Capture the cell that displays the provided text and extract its (X, Y) central coordinate. 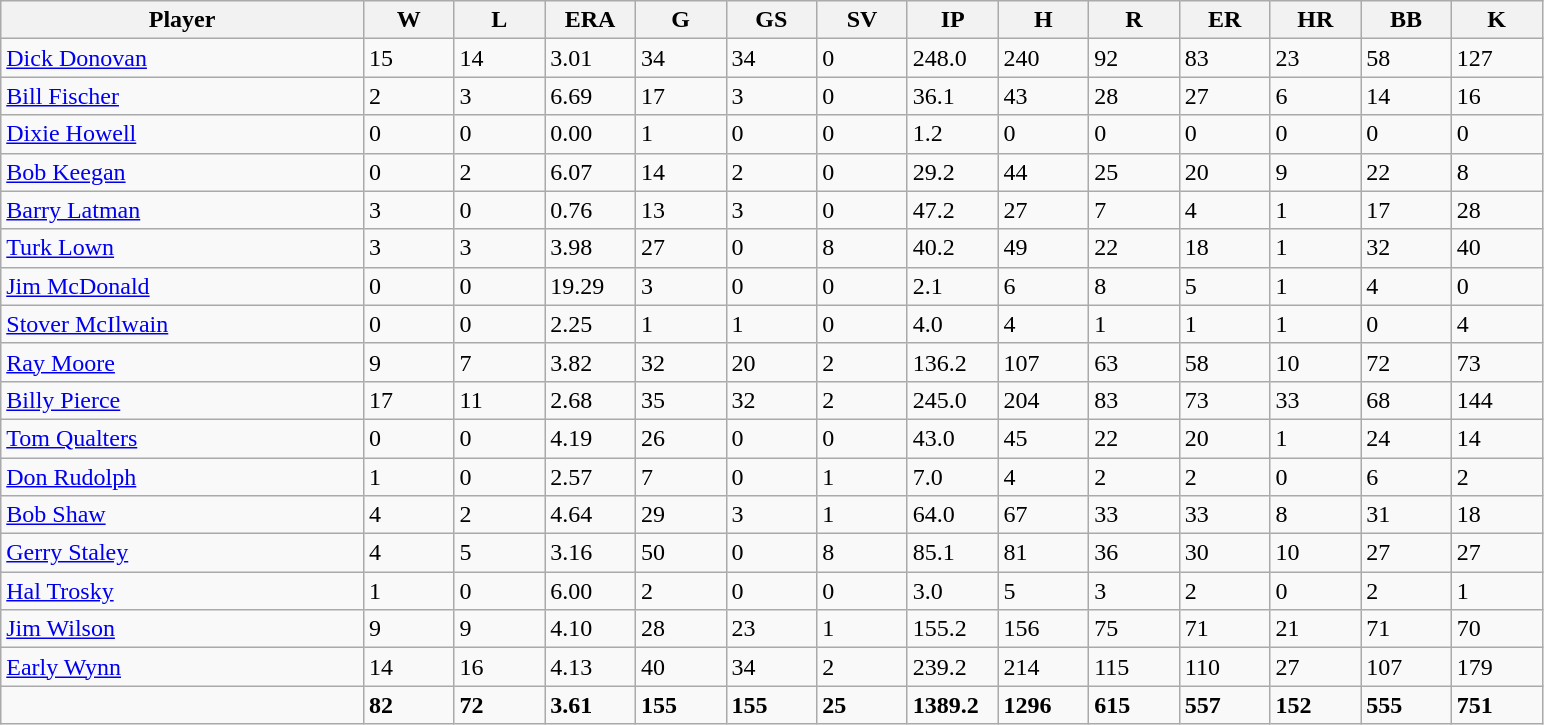
144 (1496, 400)
ER (1224, 20)
Don Rudolph (182, 477)
240 (1044, 58)
2.25 (590, 324)
4.13 (590, 667)
HR (1316, 20)
2.68 (590, 400)
Bill Fischer (182, 96)
Gerry Staley (182, 553)
29.2 (952, 172)
75 (1134, 629)
85.1 (952, 553)
Barry Latman (182, 210)
127 (1496, 58)
4.10 (590, 629)
11 (500, 400)
30 (1224, 553)
BB (1406, 20)
4.64 (590, 515)
Bob Shaw (182, 515)
2.1 (952, 286)
6.07 (590, 172)
64.0 (952, 515)
IP (952, 20)
115 (1134, 667)
45 (1044, 438)
K (1496, 20)
155.2 (952, 629)
Billy Pierce (182, 400)
751 (1496, 705)
43 (1044, 96)
SV (862, 20)
3.98 (590, 248)
40.2 (952, 248)
70 (1496, 629)
Dixie Howell (182, 134)
248.0 (952, 58)
29 (680, 515)
L (500, 20)
4.0 (952, 324)
0.00 (590, 134)
W (408, 20)
92 (1134, 58)
49 (1044, 248)
82 (408, 705)
47.2 (952, 210)
Bob Keegan (182, 172)
24 (1406, 438)
63 (1134, 362)
36 (1134, 553)
110 (1224, 667)
3.16 (590, 553)
245.0 (952, 400)
31 (1406, 515)
Jim Wilson (182, 629)
Ray Moore (182, 362)
136.2 (952, 362)
26 (680, 438)
214 (1044, 667)
Player (182, 20)
67 (1044, 515)
239.2 (952, 667)
H (1044, 20)
555 (1406, 705)
3.01 (590, 58)
557 (1224, 705)
2.57 (590, 477)
GS (772, 20)
35 (680, 400)
G (680, 20)
Turk Lown (182, 248)
ERA (590, 20)
3.61 (590, 705)
0.76 (590, 210)
4.19 (590, 438)
7.0 (952, 477)
Tom Qualters (182, 438)
Early Wynn (182, 667)
13 (680, 210)
1.2 (952, 134)
68 (1406, 400)
81 (1044, 553)
R (1134, 20)
Jim McDonald (182, 286)
21 (1316, 629)
50 (680, 553)
Hal Trosky (182, 591)
615 (1134, 705)
6.69 (590, 96)
Dick Donovan (182, 58)
3.82 (590, 362)
152 (1316, 705)
36.1 (952, 96)
43.0 (952, 438)
1296 (1044, 705)
179 (1496, 667)
3.0 (952, 591)
1389.2 (952, 705)
156 (1044, 629)
6.00 (590, 591)
204 (1044, 400)
15 (408, 58)
Stover McIlwain (182, 324)
19.29 (590, 286)
44 (1044, 172)
